Scan for the cell matching the given text and deliver its [x, y] coordinate at center. 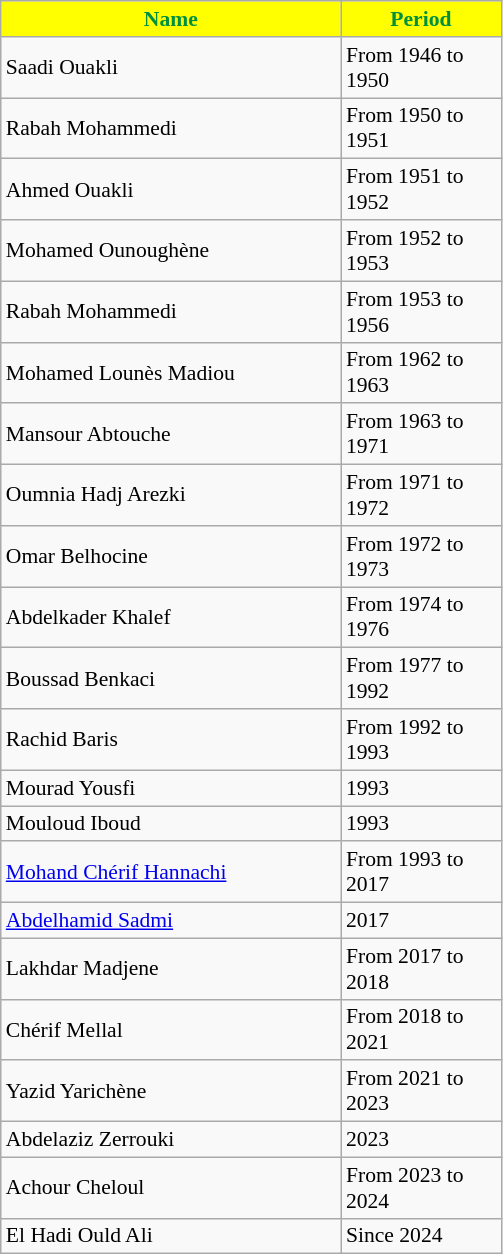
From 1972 to 1973 [421, 556]
Abdelkader Khalef [171, 618]
From 1971 to 1972 [421, 496]
From 2017 to 2018 [421, 968]
From 1974 to 1976 [421, 618]
From 1962 to 1963 [421, 372]
Mansour Abtouche [171, 434]
From 1977 to 1992 [421, 678]
Achour Cheloul [171, 1188]
2017 [421, 921]
From 1993 to 2017 [421, 872]
From 1992 to 1993 [421, 740]
From 2018 to 2021 [421, 1030]
Mouloud Iboud [171, 824]
Saadi Ouakli [171, 68]
Omar Belhocine [171, 556]
Mohamed Ounoughène [171, 250]
Oumnia Hadj Arezki [171, 496]
Mohand Chérif Hannachi [171, 872]
From 1946 to 1950 [421, 68]
Abdelaziz Zerrouki [171, 1140]
Yazid Yarichène [171, 1092]
Rachid Baris [171, 740]
Mourad Yousfi [171, 788]
2023 [421, 1140]
Lakhdar Madjene [171, 968]
Ahmed Ouakli [171, 190]
From 2021 to 2023 [421, 1092]
Boussad Benkaci [171, 678]
From 1952 to 1953 [421, 250]
Since 2024 [421, 1236]
From 1963 to 1971 [421, 434]
From 1953 to 1956 [421, 312]
From 1951 to 1952 [421, 190]
Period [421, 19]
Mohamed Lounès Madiou [171, 372]
Chérif Mellal [171, 1030]
El Hadi Ould Ali [171, 1236]
Abdelhamid Sadmi [171, 921]
From 1950 to 1951 [421, 128]
From 2023 to 2024 [421, 1188]
Name [171, 19]
